Search for the cell housing the specified text and yield its (X, Y) center coordinate. 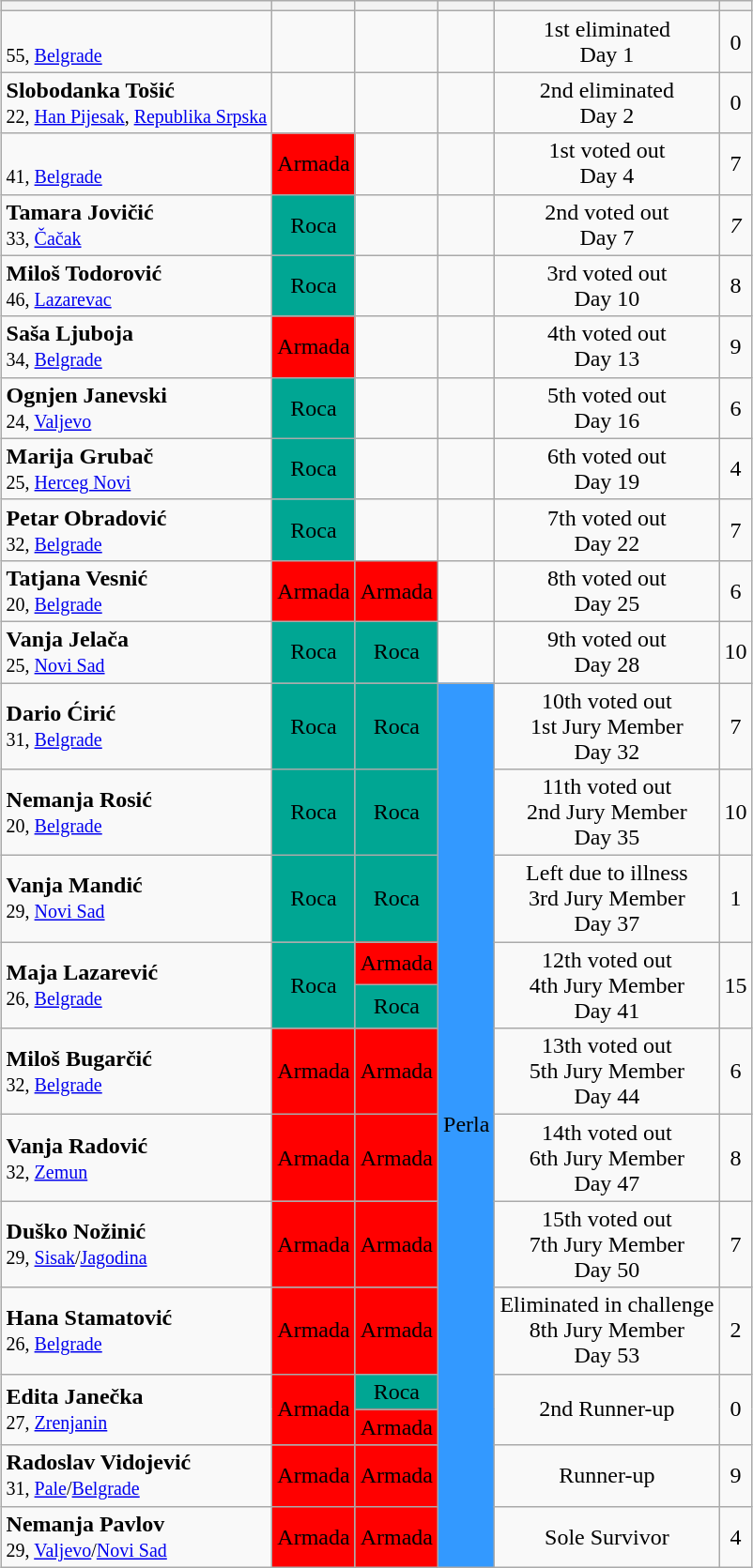
2nd voted outDay 7 (607, 225)
55, Belgrade (137, 41)
Dario Ćirić 31, Belgrade (137, 726)
Edita Janečka 27, Zrenjanin (137, 1409)
Hana Stamatović 26, Belgrade (137, 1331)
Sole Survivor (607, 1537)
2nd Runner-up (607, 1409)
13th voted out5th Jury MemberDay 44 (607, 1072)
12th voted out4th Jury MemberDay 41 (607, 985)
Nemanja Pavlov 29, Valjevo/Novi Sad (137, 1537)
Left due to illness3rd Jury MemberDay 37 (607, 899)
Maja Lazarević 26, Belgrade (137, 985)
Miloš Bugarčić 32, Belgrade (137, 1072)
Perla (467, 1126)
Slobodanka Tošić 22, Han Pijesak, Republika Srpska (137, 103)
41, Belgrade (137, 163)
1st voted outDay 4 (607, 163)
Miloš Todorović 46, Lazarevac (137, 285)
2 (736, 1331)
15 (736, 985)
Eliminated in challenge8th Jury MemberDay 53 (607, 1331)
Runner-up (607, 1475)
10th voted out1st Jury MemberDay 32 (607, 726)
5th voted outDay 16 (607, 407)
1st eliminatedDay 1 (607, 41)
14th voted out6th Jury MemberDay 47 (607, 1158)
7th voted outDay 22 (607, 529)
4th voted outDay 13 (607, 347)
2nd eliminatedDay 2 (607, 103)
Radoslav Vidojević 31, Pale/Belgrade (137, 1475)
Saša Ljuboja 34, Belgrade (137, 347)
Vanja Mandić 29, Novi Sad (137, 899)
Vanja Jelača 25, Novi Sad (137, 651)
9th voted outDay 28 (607, 651)
Ognjen Janevski 24, Valjevo (137, 407)
1 (736, 899)
11th voted out2nd Jury MemberDay 35 (607, 813)
3rd voted outDay 10 (607, 285)
Petar Obradović 32, Belgrade (137, 529)
Tamara Jovičić 33, Čačak (137, 225)
6th voted outDay 19 (607, 469)
Tatjana Vesnić 20, Belgrade (137, 591)
8th voted outDay 25 (607, 591)
Vanja Radović 32, Zemun (137, 1158)
Nemanja Rosić 20, Belgrade (137, 813)
15th voted out7th Jury MemberDay 50 (607, 1244)
Marija Grubač 25, Herceg Novi (137, 469)
Duško Nožinić 29, Sisak/Jagodina (137, 1244)
